Output the (X, Y) coordinate of the center of the cell containing the given text.  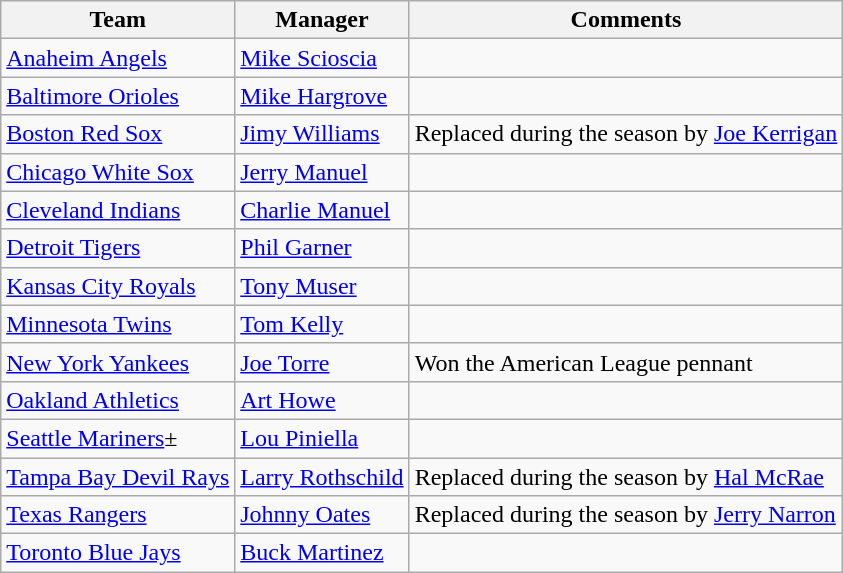
Cleveland Indians (118, 210)
Minnesota Twins (118, 324)
Boston Red Sox (118, 134)
Tom Kelly (322, 324)
Chicago White Sox (118, 172)
Seattle Mariners± (118, 438)
Tampa Bay Devil Rays (118, 477)
Toronto Blue Jays (118, 553)
Joe Torre (322, 362)
New York Yankees (118, 362)
Texas Rangers (118, 515)
Art Howe (322, 400)
Kansas City Royals (118, 286)
Oakland Athletics (118, 400)
Baltimore Orioles (118, 96)
Larry Rothschild (322, 477)
Johnny Oates (322, 515)
Detroit Tigers (118, 248)
Team (118, 20)
Comments (626, 20)
Replaced during the season by Hal McRae (626, 477)
Won the American League pennant (626, 362)
Charlie Manuel (322, 210)
Replaced during the season by Jerry Narron (626, 515)
Replaced during the season by Joe Kerrigan (626, 134)
Anaheim Angels (118, 58)
Buck Martinez (322, 553)
Tony Muser (322, 286)
Manager (322, 20)
Jimy Williams (322, 134)
Jerry Manuel (322, 172)
Mike Hargrove (322, 96)
Lou Piniella (322, 438)
Phil Garner (322, 248)
Mike Scioscia (322, 58)
